Scan for the cell matching the given text and deliver its [x, y] coordinate at center. 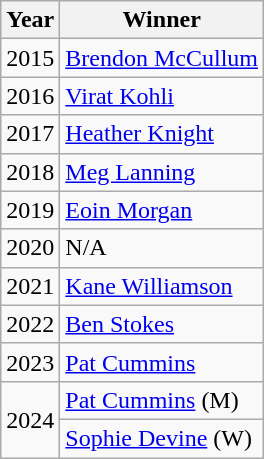
Pat Cummins (M) [162, 400]
2023 [30, 362]
Eoin Morgan [162, 210]
Sophie Devine (W) [162, 438]
Ben Stokes [162, 324]
N/A [162, 248]
2020 [30, 248]
2015 [30, 58]
Pat Cummins [162, 362]
Winner [162, 20]
2018 [30, 172]
Year [30, 20]
Heather Knight [162, 134]
Brendon McCullum [162, 58]
2019 [30, 210]
Kane Williamson [162, 286]
2021 [30, 286]
2016 [30, 96]
2017 [30, 134]
Meg Lanning [162, 172]
Virat Kohli [162, 96]
2022 [30, 324]
2024 [30, 419]
